Scan for the cell matching the given text and deliver its (X, Y) coordinate at center. 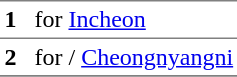
2 (10, 57)
1 (10, 20)
